Return [x, y] of the center of cell containing provided text 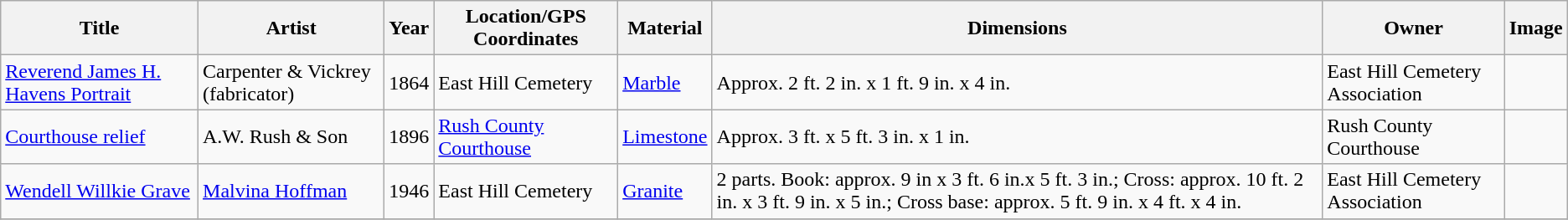
Location/GPS Coordinates [526, 28]
Approx. 2 ft. 2 in. x 1 ft. 9 in. x 4 in. [1017, 82]
Limestone [665, 137]
Wendell Willkie Grave [100, 191]
Approx. 3 ft. x 5 ft. 3 in. x 1 in. [1017, 137]
Reverend James H. Havens Portrait [100, 82]
Carpenter & Vickrey (fabricator) [291, 82]
1864 [409, 82]
Title [100, 28]
1946 [409, 191]
Artist [291, 28]
Owner [1414, 28]
Material [665, 28]
1896 [409, 137]
Granite [665, 191]
Dimensions [1017, 28]
Marble [665, 82]
Image [1536, 28]
Year [409, 28]
A.W. Rush & Son [291, 137]
Malvina Hoffman [291, 191]
Courthouse relief [100, 137]
